Pinpoint the cell where the given text exists, returning its (x, y) midpoint coordinate. 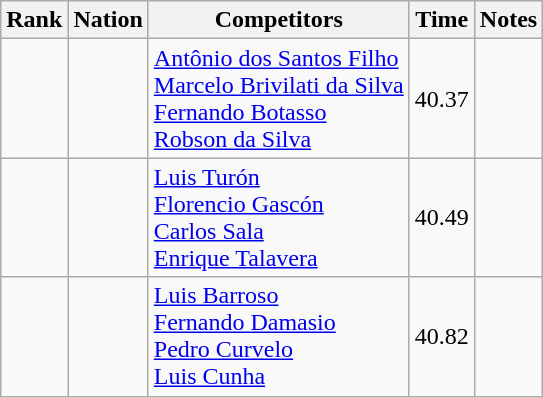
Notes (508, 20)
40.82 (442, 336)
Nation (108, 20)
Time (442, 20)
Luis BarrosoFernando DamasioPedro CurveloLuis Cunha (278, 336)
Competitors (278, 20)
Antônio dos Santos FilhoMarcelo Brivilati da SilvaFernando BotassoRobson da Silva (278, 98)
Luis TurónFlorencio GascónCarlos SalaEnrique Talavera (278, 218)
40.37 (442, 98)
Rank (34, 20)
40.49 (442, 218)
